Locate the cell with the specified text and output its (x, y) center coordinate. 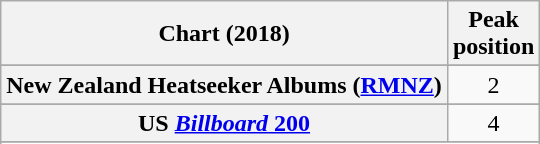
4 (493, 123)
US Billboard 200 (224, 123)
Peakposition (493, 34)
Chart (2018) (224, 34)
New Zealand Heatseeker Albums (RMNZ) (224, 85)
2 (493, 85)
